Pinpoint the cell where the given text exists, returning its (x, y) midpoint coordinate. 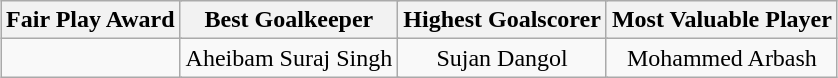
Aheibam Suraj Singh (289, 58)
Most Valuable Player (722, 20)
Highest Goalscorer (502, 20)
Sujan Dangol (502, 58)
Fair Play Award (91, 20)
Mohammed Arbash (722, 58)
Best Goalkeeper (289, 20)
